Capture the cell that displays the provided text and extract its (x, y) central coordinate. 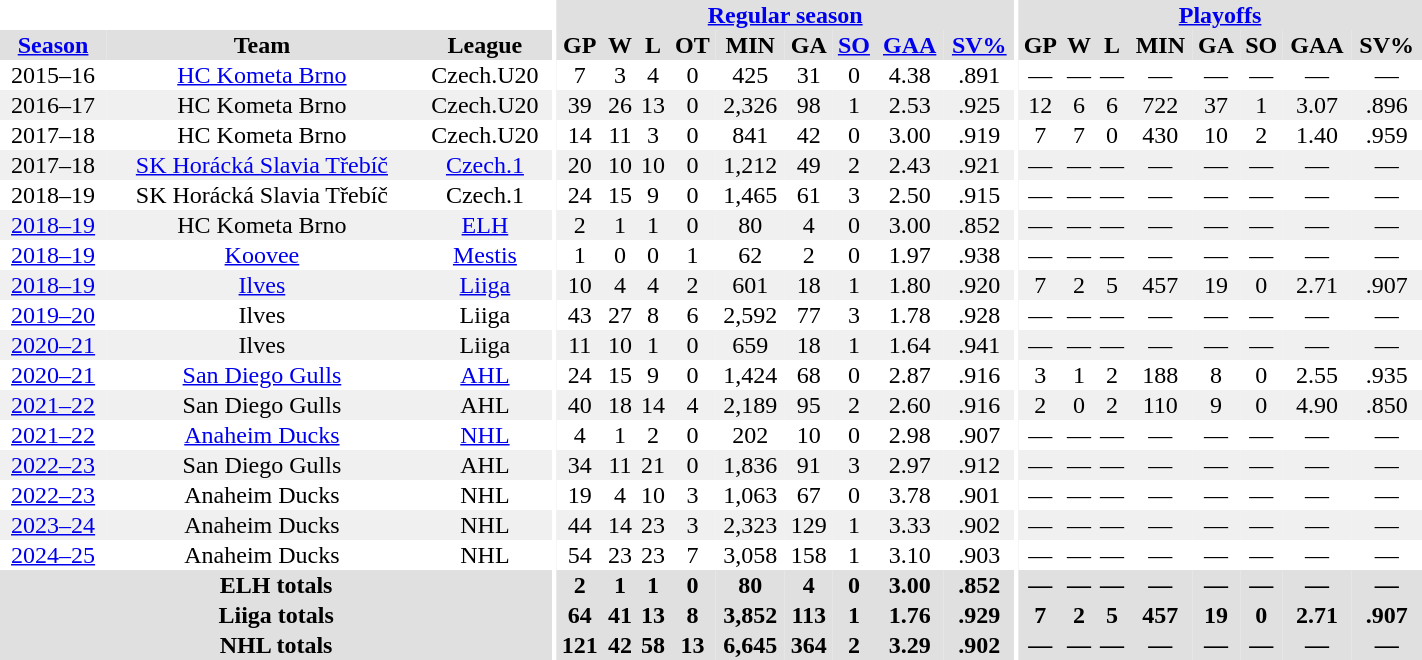
113 (809, 615)
3.29 (910, 645)
.903 (979, 555)
2.60 (910, 405)
2,592 (750, 315)
2,189 (750, 405)
67 (809, 495)
91 (809, 465)
3.78 (910, 495)
.896 (1386, 105)
Mestis (486, 255)
.915 (979, 195)
.921 (979, 165)
64 (580, 615)
202 (750, 435)
2,323 (750, 525)
2023–24 (53, 525)
34 (580, 465)
ELH (486, 225)
2.97 (910, 465)
League (486, 45)
2016–17 (53, 105)
121 (580, 645)
1,063 (750, 495)
.959 (1386, 135)
40 (580, 405)
2024–25 (53, 555)
Liiga totals (276, 615)
77 (809, 315)
Season (53, 45)
95 (809, 405)
6,645 (750, 645)
2.53 (910, 105)
61 (809, 195)
.938 (979, 255)
27 (620, 315)
2015–16 (53, 75)
39 (580, 105)
.941 (979, 345)
44 (580, 525)
12 (1040, 105)
3.33 (910, 525)
.925 (979, 105)
1.78 (910, 315)
3,058 (750, 555)
Koovee (262, 255)
425 (750, 75)
722 (1160, 105)
Team (262, 45)
2.55 (1318, 375)
OT (692, 45)
1.40 (1318, 135)
1.80 (910, 285)
Playoffs (1220, 15)
.901 (979, 495)
.920 (979, 285)
62 (750, 255)
4.90 (1318, 405)
41 (620, 615)
1.97 (910, 255)
Regular season (786, 15)
1,424 (750, 375)
.929 (979, 615)
37 (1216, 105)
.935 (1386, 375)
1.64 (910, 345)
1.76 (910, 615)
1,836 (750, 465)
4.38 (910, 75)
659 (750, 345)
58 (652, 645)
.919 (979, 135)
49 (809, 165)
188 (1160, 375)
26 (620, 105)
2019–20 (53, 315)
21 (652, 465)
3.07 (1318, 105)
2.87 (910, 375)
2.43 (910, 165)
2,326 (750, 105)
.891 (979, 75)
1,465 (750, 195)
ELH totals (276, 585)
20 (580, 165)
601 (750, 285)
2.98 (910, 435)
430 (1160, 135)
.912 (979, 465)
54 (580, 555)
3.10 (910, 555)
110 (1160, 405)
1,212 (750, 165)
68 (809, 375)
3,852 (750, 615)
129 (809, 525)
98 (809, 105)
.850 (1386, 405)
841 (750, 135)
364 (809, 645)
43 (580, 315)
2.50 (910, 195)
NHL totals (276, 645)
31 (809, 75)
158 (809, 555)
.928 (979, 315)
